Return [x, y] of the center of cell containing provided text 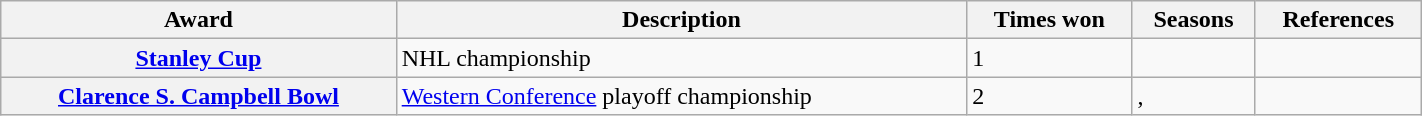
Clarence S. Campbell Bowl [198, 96]
Stanley Cup [198, 58]
Award [198, 20]
Seasons [1194, 20]
1 [1050, 58]
NHL championship [682, 58]
References [1338, 20]
Times won [1050, 20]
Western Conference playoff championship [682, 96]
2 [1050, 96]
Description [682, 20]
, [1194, 96]
